Output the [x, y] coordinate of the center of the cell containing the given text.  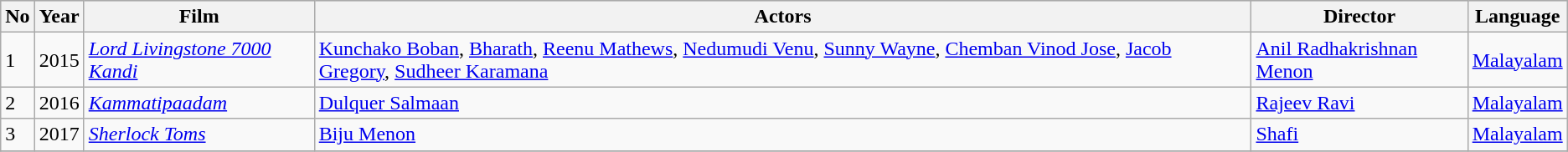
Year [59, 17]
1 [18, 60]
Rajeev Ravi [1359, 103]
Kammatipaadam [199, 103]
Director [1359, 17]
Actors [782, 17]
Language [1518, 17]
Film [199, 17]
Kunchako Boban, Bharath, Reenu Mathews, Nedumudi Venu, Sunny Wayne, Chemban Vinod Jose, Jacob Gregory, Sudheer Karamana [782, 60]
2 [18, 103]
3 [18, 134]
Shafi [1359, 134]
2015 [59, 60]
2016 [59, 103]
No [18, 17]
Lord Livingstone 7000 Kandi [199, 60]
Biju Menon [782, 134]
Dulquer Salmaan [782, 103]
Anil Radhakrishnan Menon [1359, 60]
Sherlock Toms [199, 134]
2017 [59, 134]
